Return the [X, Y] coordinate for the center point of the cell that contains the specified text.  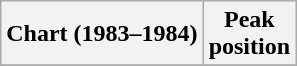
Peakposition [249, 34]
Chart (1983–1984) [102, 34]
